Identify which cell holds the provided text, then report its [X, Y] central coordinate. 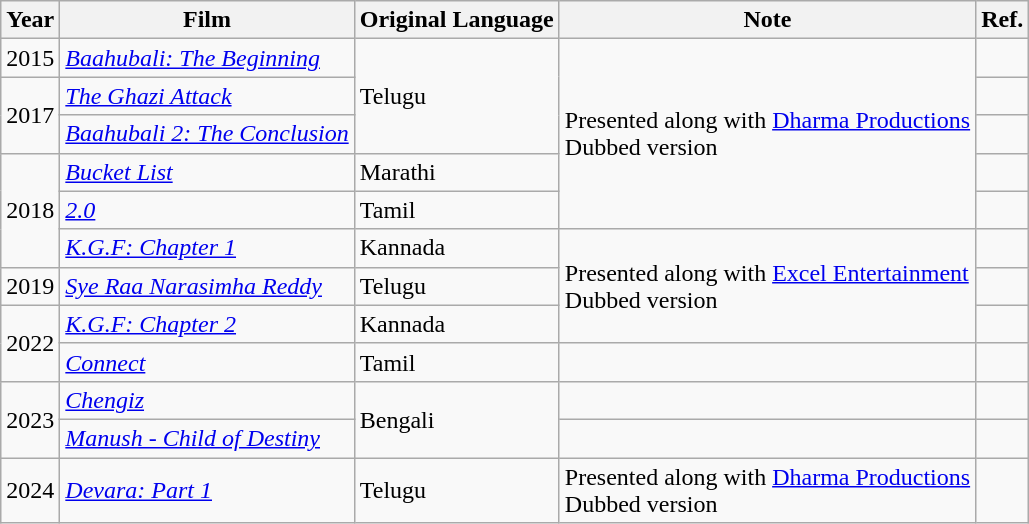
Chengiz [207, 400]
Ref. [1002, 20]
Marathi [456, 172]
Devara: Part 1 [207, 490]
2017 [30, 115]
Year [30, 20]
Baahubali 2: The Conclusion [207, 134]
Original Language [456, 20]
Bengali [456, 419]
2022 [30, 343]
Presented along with Excel EntertainmentDubbed version [767, 286]
Bucket List [207, 172]
2023 [30, 419]
Manush - Child of Destiny [207, 438]
2019 [30, 286]
Sye Raa Narasimha Reddy [207, 286]
K.G.F: Chapter 2 [207, 324]
K.G.F: Chapter 1 [207, 248]
Film [207, 20]
Connect [207, 362]
2.0 [207, 210]
The Ghazi Attack [207, 96]
Baahubali: The Beginning [207, 58]
2015 [30, 58]
2018 [30, 210]
2024 [30, 490]
Note [767, 20]
